Search for the cell housing the specified text and yield its [x, y] center coordinate. 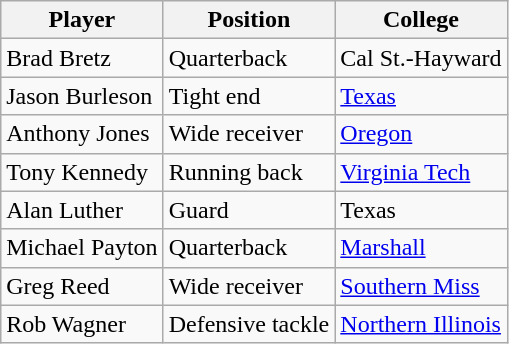
Brad Bretz [82, 58]
Position [249, 20]
Tight end [249, 96]
Southern Miss [421, 286]
Anthony Jones [82, 134]
Marshall [421, 248]
Virginia Tech [421, 172]
Jason Burleson [82, 96]
Tony Kennedy [82, 172]
Defensive tackle [249, 324]
Guard [249, 210]
Running back [249, 172]
College [421, 20]
Northern Illinois [421, 324]
Greg Reed [82, 286]
Player [82, 20]
Alan Luther [82, 210]
Rob Wagner [82, 324]
Oregon [421, 134]
Cal St.-Hayward [421, 58]
Michael Payton [82, 248]
